Extract the (x, y) coordinate from the center of the cell holding the provided text.  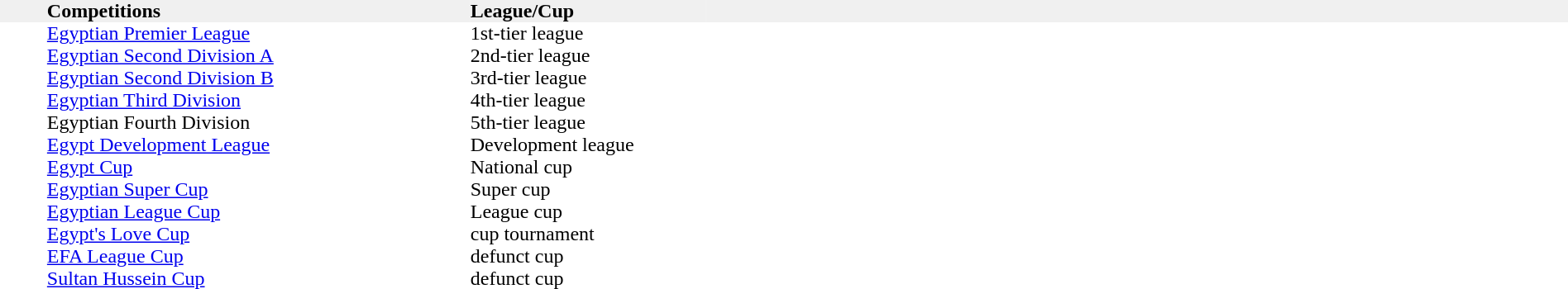
League/Cup (588, 12)
Egyptian League Cup (259, 211)
4th-tier league (588, 101)
1st-tier league (588, 33)
Egypt Development League (259, 145)
Egypt's Love Cup (259, 235)
Egyptian Fourth Division (259, 122)
5th-tier league (588, 122)
Egypt Cup (259, 167)
Egyptian Second Division B (259, 78)
Egyptian Premier League (259, 33)
defunct cup (588, 256)
EFA League Cup (259, 256)
Egyptian Super Cup (259, 190)
League cup (588, 211)
Super cup (588, 190)
Development league (588, 145)
Egyptian Second Division A (259, 56)
cup tournament (588, 235)
Egyptian Third Division (259, 101)
Competitions (259, 12)
National cup (588, 167)
3rd-tier league (588, 78)
2nd-tier league (588, 56)
